Search for the cell housing the specified text and yield its [X, Y] center coordinate. 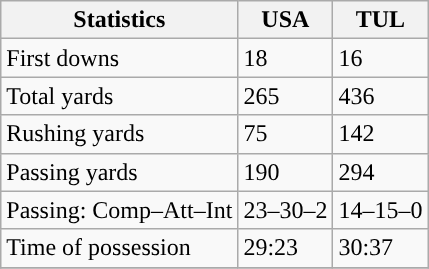
Passing yards [120, 172]
436 [380, 96]
142 [380, 134]
265 [286, 96]
14–15–0 [380, 210]
Statistics [120, 20]
30:37 [380, 248]
23–30–2 [286, 210]
294 [380, 172]
Total yards [120, 96]
Passing: Comp–Att–Int [120, 210]
29:23 [286, 248]
16 [380, 58]
TUL [380, 20]
18 [286, 58]
Time of possession [120, 248]
USA [286, 20]
First downs [120, 58]
75 [286, 134]
Rushing yards [120, 134]
190 [286, 172]
